Extract the [x, y] coordinate from the center of the cell holding the provided text.  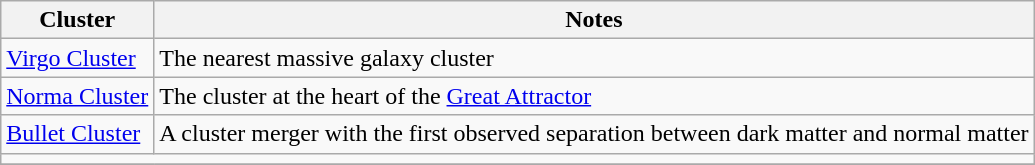
Bullet Cluster [78, 134]
The cluster at the heart of the Great Attractor [594, 96]
Notes [594, 20]
The nearest massive galaxy cluster [594, 58]
Virgo Cluster [78, 58]
A cluster merger with the first observed separation between dark matter and normal matter [594, 134]
Norma Cluster [78, 96]
Cluster [78, 20]
